Capture the cell that displays the provided text and extract its (X, Y) central coordinate. 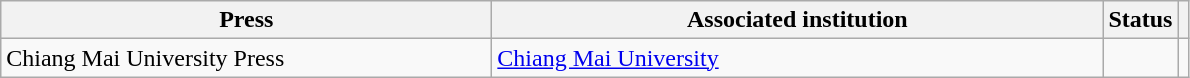
Status (1140, 20)
Chiang Mai University (798, 58)
Associated institution (798, 20)
Chiang Mai University Press (246, 58)
Press (246, 20)
